Capture the cell that displays the provided text and extract its (x, y) central coordinate. 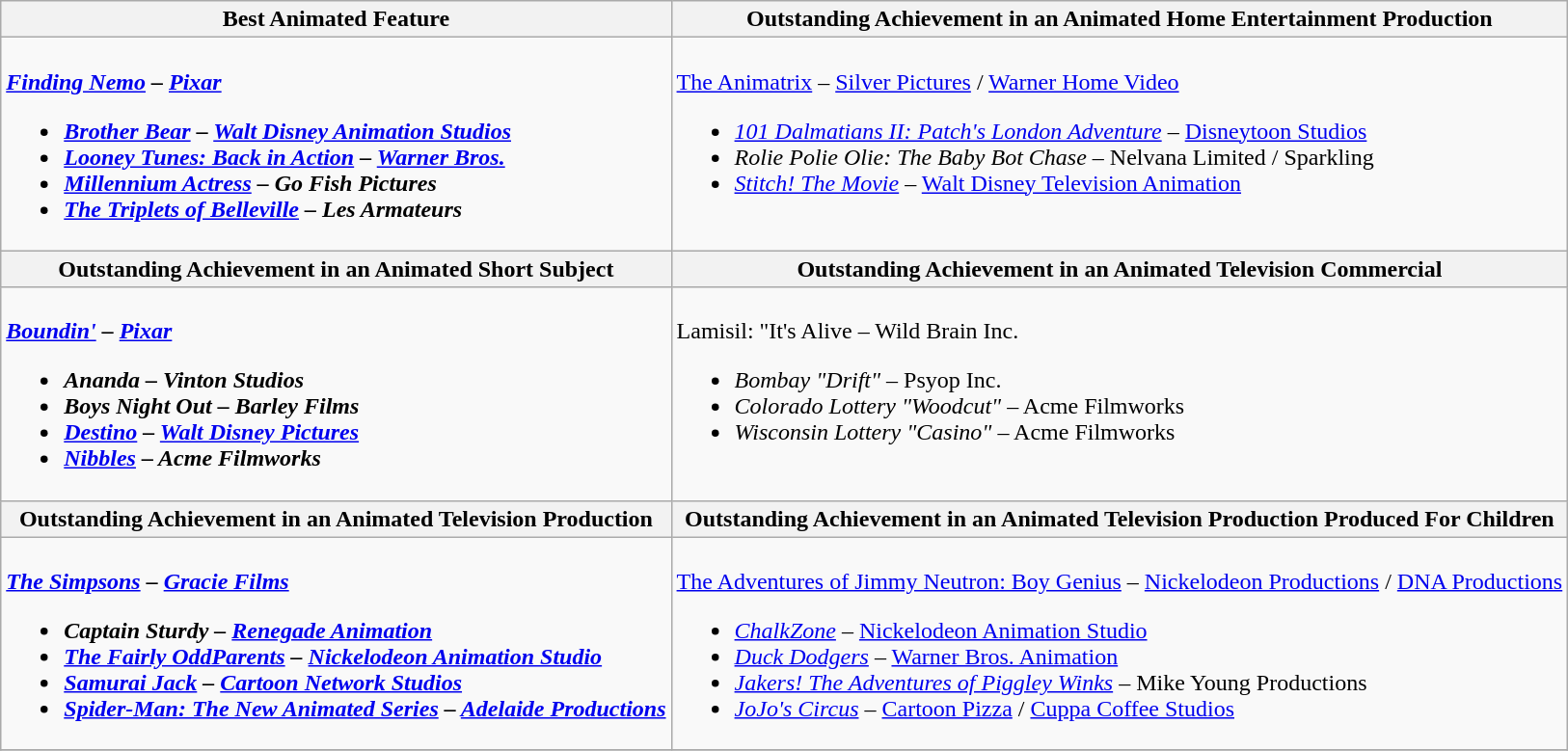
Outstanding Achievement in an Animated Home Entertainment Production (1120, 19)
Best Animated Feature (336, 19)
Outstanding Achievement in an Animated Television Production (336, 519)
Outstanding Achievement in an Animated Television Commercial (1120, 269)
Boundin' – PixarAnanda – Vinton StudiosBoys Night Out – Barley FilmsDestino – Walt Disney PicturesNibbles – Acme Filmworks (336, 393)
Outstanding Achievement in an Animated Television Production Produced For Children (1120, 519)
Outstanding Achievement in an Animated Short Subject (336, 269)
